For the text-containing cell, return its midpoint in (X, Y) coordinate format. 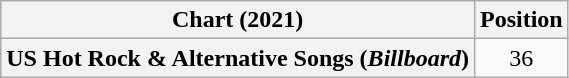
US Hot Rock & Alternative Songs (Billboard) (238, 58)
36 (521, 58)
Chart (2021) (238, 20)
Position (521, 20)
